Find where the given text appears and provide that cell's center as [X, Y] coordinate. 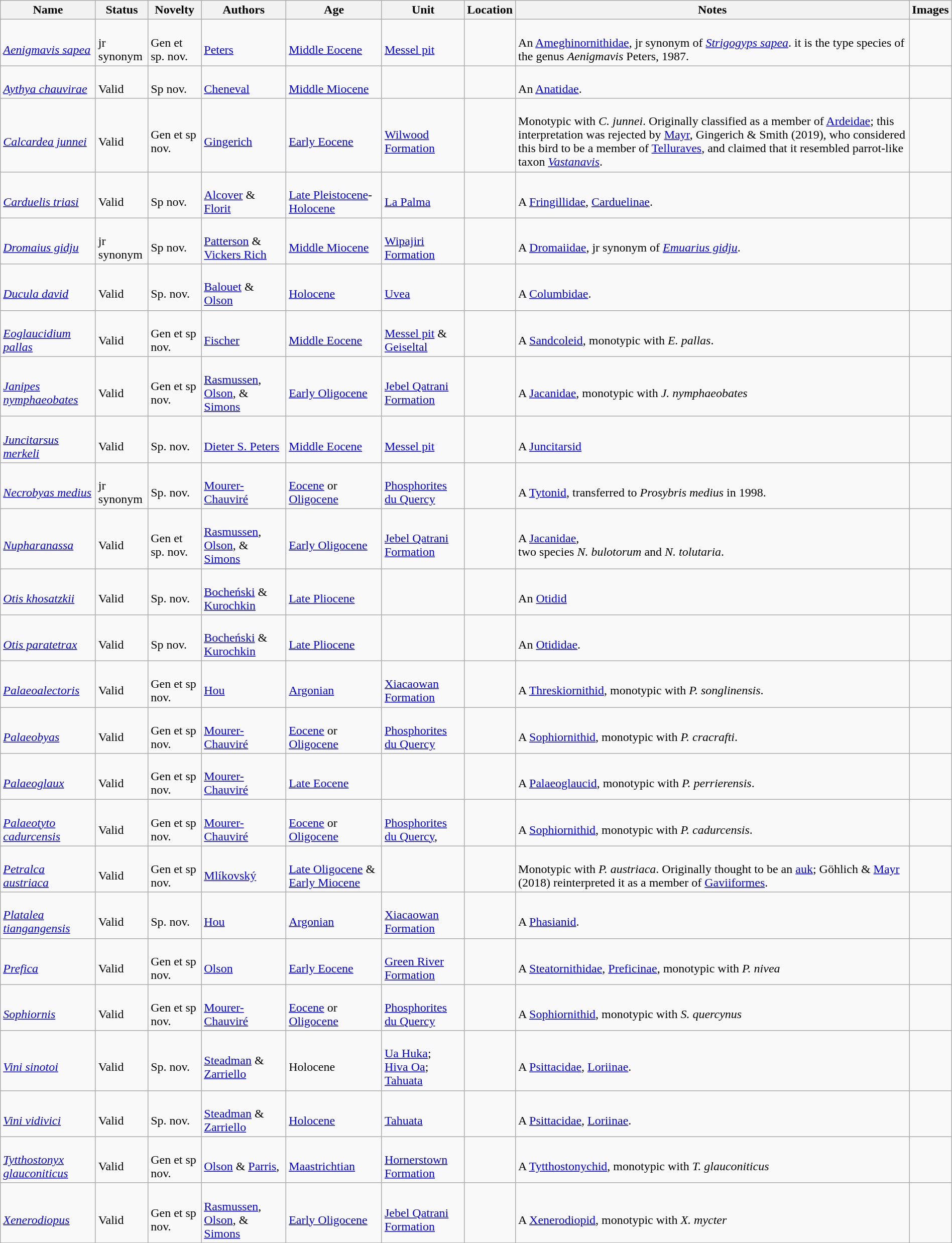
Hornerstown Formation [423, 1160]
A Fringillidae, Carduelinae. [712, 195]
Balouet & Olson [244, 287]
Name [48, 10]
Notes [712, 10]
Eoglaucidium pallas [48, 333]
Janipes nymphaeobates [48, 387]
Olson & Parris, [244, 1160]
Green River Formation [423, 961]
Petralca austriaca [48, 869]
Otis khosatzkii [48, 591]
Monotypic with P. austriaca. Originally thought to be an auk; Göhlich & Mayr (2018) reinterpreted it as a member of Gaviiformes. [712, 869]
Necrobyas medius [48, 485]
Vini vidivici [48, 1113]
An Otidid [712, 591]
Peters [244, 43]
Dromaius gidju [48, 241]
A Jacanidae, monotypic with J. nymphaeobates [712, 387]
Patterson & Vickers Rich [244, 241]
Mlíkovský [244, 869]
Wilwood Formation [423, 135]
A Threskiornithid, monotypic with P. songlinensis. [712, 684]
Otis paratetrax [48, 638]
Calcardea junnei [48, 135]
Messel pit & Geiseltal [423, 333]
Aythya chauvirae [48, 82]
Palaeobyas [48, 730]
Tahuata [423, 1113]
An Otididae. [712, 638]
A Tytthostonychid, monotypic with T. glauconiticus [712, 1160]
Cheneval [244, 82]
Sophiornis [48, 1008]
Dieter S. Peters [244, 439]
A Phasianid. [712, 915]
Late Eocene [334, 777]
Platalea tiangangensis [48, 915]
An Ameghinornithidae, jr synonym of Strigogyps sapea. it is the type species of the genus Aenigmavis Peters, 1987. [712, 43]
Late Oligocene & Early Miocene [334, 869]
Xenerodiopus [48, 1213]
Olson [244, 961]
A Tytonid, transferred to Prosybris medius in 1998. [712, 485]
Aenigmavis sapea [48, 43]
A Juncitarsid [712, 439]
Age [334, 10]
Tytthostonyx glauconiticus [48, 1160]
Ua Huka; Hiva Oa; Tahuata [423, 1060]
Location [490, 10]
La Palma [423, 195]
Carduelis triasi [48, 195]
A Sophiornithid, monotypic with P. cracrafti. [712, 730]
Wipajiri Formation [423, 241]
Authors [244, 10]
Images [930, 10]
Maastrichtian [334, 1160]
Gingerich [244, 135]
A Sophiornithid, monotypic with S. quercynus [712, 1008]
Palaeoalectoris [48, 684]
Novelty [175, 10]
Palaeoglaux [48, 777]
A Steatornithidae, Preficinae, monotypic with P. nivea [712, 961]
Fischer [244, 333]
Alcover & Florit [244, 195]
Status [122, 10]
A Jacanidae, two species N. bulotorum and N. tolutaria. [712, 538]
Phosphorites du Quercy, [423, 823]
Vini sinotoi [48, 1060]
A Palaeoglaucid, monotypic with P. perrierensis. [712, 777]
Palaeotyto cadurcensis [48, 823]
A Sandcoleid, monotypic with E. pallas. [712, 333]
Late Pleistocene-Holocene [334, 195]
Nupharanassa [48, 538]
Juncitarsus merkeli [48, 439]
A Columbidae. [712, 287]
An Anatidae. [712, 82]
Uvea [423, 287]
Prefica [48, 961]
Ducula david [48, 287]
Unit [423, 10]
A Sophiornithid, monotypic with P. cadurcensis. [712, 823]
A Dromaiidae, jr synonym of Emuarius gidju. [712, 241]
A Xenerodiopid, monotypic with X. mycter [712, 1213]
